Determine the (x, y) coordinate at the center of the cell enclosing the given text.  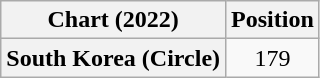
Chart (2022) (114, 20)
Position (273, 20)
179 (273, 58)
South Korea (Circle) (114, 58)
